Detect which cell encompasses the target text, then output its [X, Y] center coordinate. 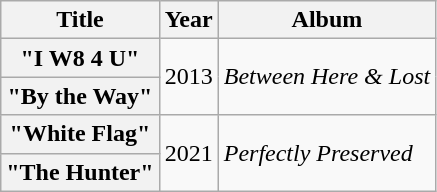
"By the Way" [80, 96]
"White Flag" [80, 134]
Perfectly Preserved [326, 153]
Album [326, 20]
Between Here & Lost [326, 77]
Title [80, 20]
"The Hunter" [80, 172]
2021 [188, 153]
"I W8 4 U" [80, 58]
Year [188, 20]
2013 [188, 77]
